Capture the cell that displays the provided text and extract its [x, y] central coordinate. 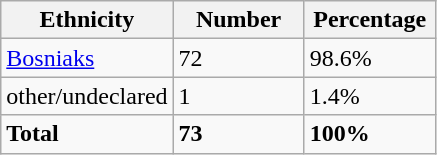
1.4% [370, 96]
1 [238, 96]
other/undeclared [87, 96]
Percentage [370, 20]
72 [238, 58]
Ethnicity [87, 20]
Number [238, 20]
98.6% [370, 58]
100% [370, 134]
Total [87, 134]
Bosniaks [87, 58]
73 [238, 134]
